Extract the [X, Y] coordinate from the center of the cell holding the provided text.  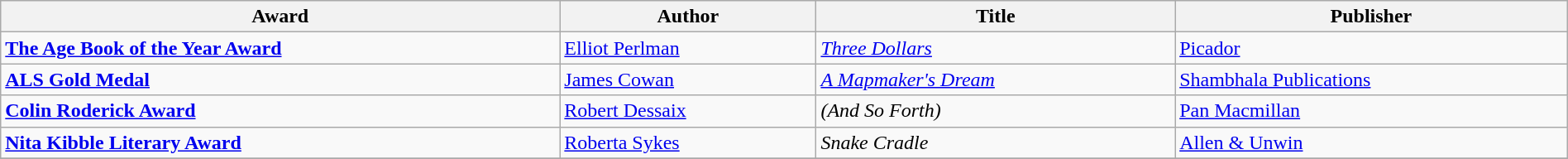
Picador [1371, 48]
Author [688, 17]
The Age Book of the Year Award [280, 48]
James Cowan [688, 79]
Nita Kibble Literary Award [280, 142]
Title [996, 17]
Robert Dessaix [688, 111]
Elliot Perlman [688, 48]
Three Dollars [996, 48]
Roberta Sykes [688, 142]
(And So Forth) [996, 111]
A Mapmaker's Dream [996, 79]
Pan Macmillan [1371, 111]
ALS Gold Medal [280, 79]
Award [280, 17]
Shambhala Publications [1371, 79]
Colin Roderick Award [280, 111]
Allen & Unwin [1371, 142]
Snake Cradle [996, 142]
Publisher [1371, 17]
